Pinpoint the cell where the given text exists, returning its [x, y] midpoint coordinate. 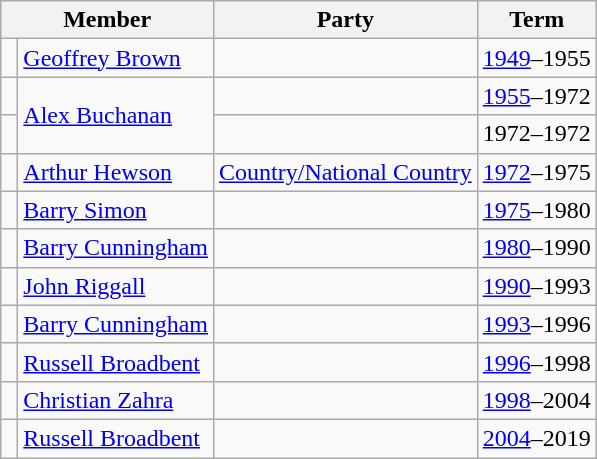
1955–1972 [536, 96]
1993–1996 [536, 324]
Term [536, 20]
Country/National Country [346, 172]
1949–1955 [536, 58]
Barry Simon [116, 210]
1972–1972 [536, 134]
1975–1980 [536, 210]
1996–1998 [536, 362]
John Riggall [116, 286]
Arthur Hewson [116, 172]
1972–1975 [536, 172]
1998–2004 [536, 400]
1990–1993 [536, 286]
2004–2019 [536, 438]
Party [346, 20]
Alex Buchanan [116, 115]
Member [108, 20]
Geoffrey Brown [116, 58]
Christian Zahra [116, 400]
1980–1990 [536, 248]
